Determine the [x, y] coordinate at the center of the cell enclosing the given text.  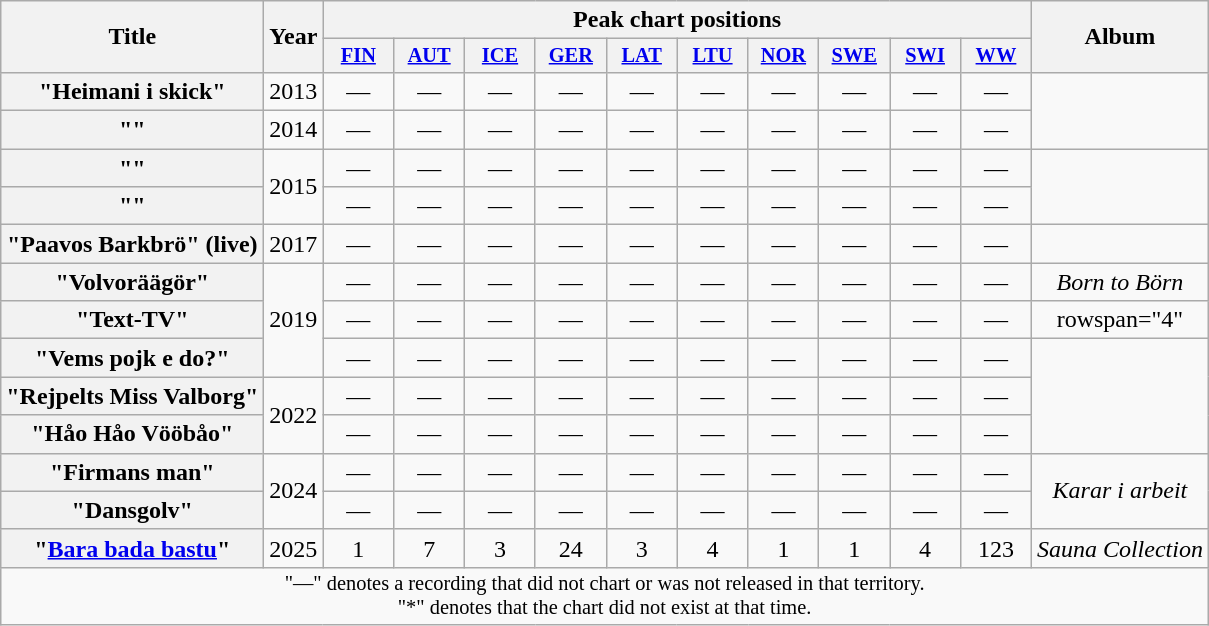
"Rejpelts Miss Valborg" [132, 396]
2017 [294, 244]
2022 [294, 415]
Sauna Collection [1120, 548]
LAT [642, 56]
NOR [784, 56]
"Dansgolv" [132, 510]
Album [1120, 37]
"—" denotes a recording that did not chart or was not released in that territory."*" denotes that the chart did not exist at that time. [605, 596]
rowspan="4" [1120, 320]
SWE [854, 56]
"Håo Håo Vööbåo" [132, 434]
2014 [294, 130]
Karar i arbeit [1120, 491]
Year [294, 37]
WW [996, 56]
ICE [500, 56]
"Bara bada bastu" [132, 548]
2024 [294, 491]
7 [430, 548]
"Vems pojk e do?" [132, 358]
GER [570, 56]
2013 [294, 91]
2019 [294, 320]
"Text-TV" [132, 320]
2015 [294, 187]
"Volvoräägör" [132, 282]
Title [132, 37]
SWI [926, 56]
"Paavos Barkbrö" (live) [132, 244]
Peak chart positions [678, 20]
"Heimani i skick" [132, 91]
2025 [294, 548]
123 [996, 548]
FIN [358, 56]
"Firmans man" [132, 472]
Born to Börn [1120, 282]
24 [570, 548]
AUT [430, 56]
LTU [712, 56]
